Locate the cell with the specified text and output its [x, y] center coordinate. 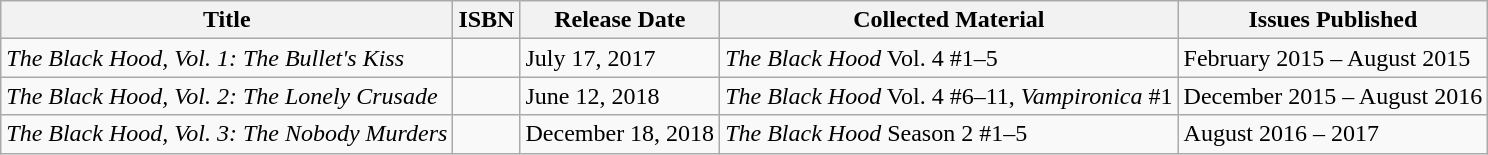
The Black Hood, Vol. 2: The Lonely Crusade [227, 96]
August 2016 – 2017 [1333, 134]
The Black Hood Vol. 4 #1–5 [949, 58]
Issues Published [1333, 20]
Title [227, 20]
December 18, 2018 [620, 134]
Collected Material [949, 20]
December 2015 – August 2016 [1333, 96]
February 2015 – August 2015 [1333, 58]
The Black Hood Vol. 4 #6–11, Vampironica #1 [949, 96]
The Black Hood, Vol. 1: The Bullet's Kiss [227, 58]
Release Date [620, 20]
ISBN [486, 20]
The Black Hood Season 2 #1–5 [949, 134]
July 17, 2017 [620, 58]
The Black Hood, Vol. 3: The Nobody Murders [227, 134]
June 12, 2018 [620, 96]
